Locate the cell with the specified text and output its (x, y) center coordinate. 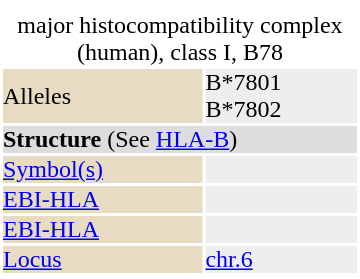
chr.6 (281, 260)
Symbol(s) (102, 170)
major histocompatibility complex (human), class I, B78 (180, 39)
B*7801 B*7802 (281, 96)
Structure (See HLA-B) (180, 140)
Locus (102, 260)
Alleles (102, 96)
